Find where the given text appears and provide that cell's center as [x, y] coordinate. 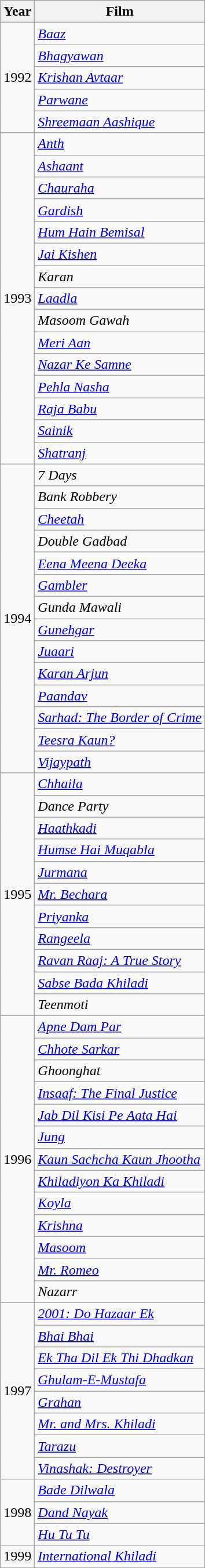
1997 [17, 1391]
Ravan Raaj: A True Story [120, 960]
Priyanka [120, 916]
1995 [17, 894]
Paandav [120, 696]
Shatranj [120, 453]
Apne Dam Par [120, 1027]
Meri Aan [120, 343]
Gunda Mawali [120, 607]
Chauraha [120, 188]
Masoom Gawah [120, 321]
Ghoonghat [120, 1071]
Haathkadi [120, 828]
Anth [120, 144]
Cheetah [120, 519]
Pehla Nasha [120, 387]
Raja Babu [120, 409]
Kaun Sachcha Kaun Jhootha [120, 1159]
Nazar Ke Samne [120, 365]
Sabse Bada Khiladi [120, 983]
Nazarr [120, 1291]
Masoom [120, 1247]
Koyla [120, 1203]
Khiladiyon Ka Khiladi [120, 1181]
Teesra Kaun? [120, 740]
Ghulam-E-Mustafa [120, 1380]
Mr. Bechara [120, 894]
Laadla [120, 299]
Dance Party [120, 806]
Bhai Bhai [120, 1335]
Ashaant [120, 166]
Jung [120, 1137]
1994 [17, 618]
Hu Tu Tu [120, 1534]
Karan Arjun [120, 674]
Chhote Sarkar [120, 1049]
Gambler [120, 585]
Bade Dilwala [120, 1490]
Ek Tha Dil Ek Thi Dhadkan [120, 1358]
1999 [17, 1556]
Bank Robbery [120, 497]
Parwane [120, 100]
1998 [17, 1512]
Humse Hai Muqabla [120, 850]
1992 [17, 78]
Gardish [120, 210]
Bhagyawan [120, 56]
Grahan [120, 1402]
Film [120, 12]
Mr. and Mrs. Khiladi [120, 1424]
1993 [17, 298]
Krishan Avtaar [120, 78]
Juaari [120, 652]
Shreemaan Aashique [120, 122]
Sainik [120, 431]
Double Gadbad [120, 541]
Vijaypath [120, 762]
Karan [120, 277]
Vinashak: Destroyer [120, 1468]
Insaaf: The Final Justice [120, 1093]
Jurmana [120, 872]
Mr. Romeo [120, 1269]
Tarazu [120, 1446]
Gunehgar [120, 629]
Hum Hain Bemisal [120, 232]
7 Days [120, 475]
Rangeela [120, 938]
Eena Meena Deeka [120, 563]
International Khiladi [120, 1556]
2001: Do Hazaar Ek [120, 1313]
Chhaila [120, 784]
Jai Kishen [120, 254]
Teenmoti [120, 1005]
Sarhad: The Border of Crime [120, 718]
Year [17, 12]
Dand Nayak [120, 1512]
Jab Dil Kisi Pe Aata Hai [120, 1115]
Krishna [120, 1225]
1996 [17, 1160]
Baaz [120, 34]
